Search for the cell housing the specified text and yield its [X, Y] center coordinate. 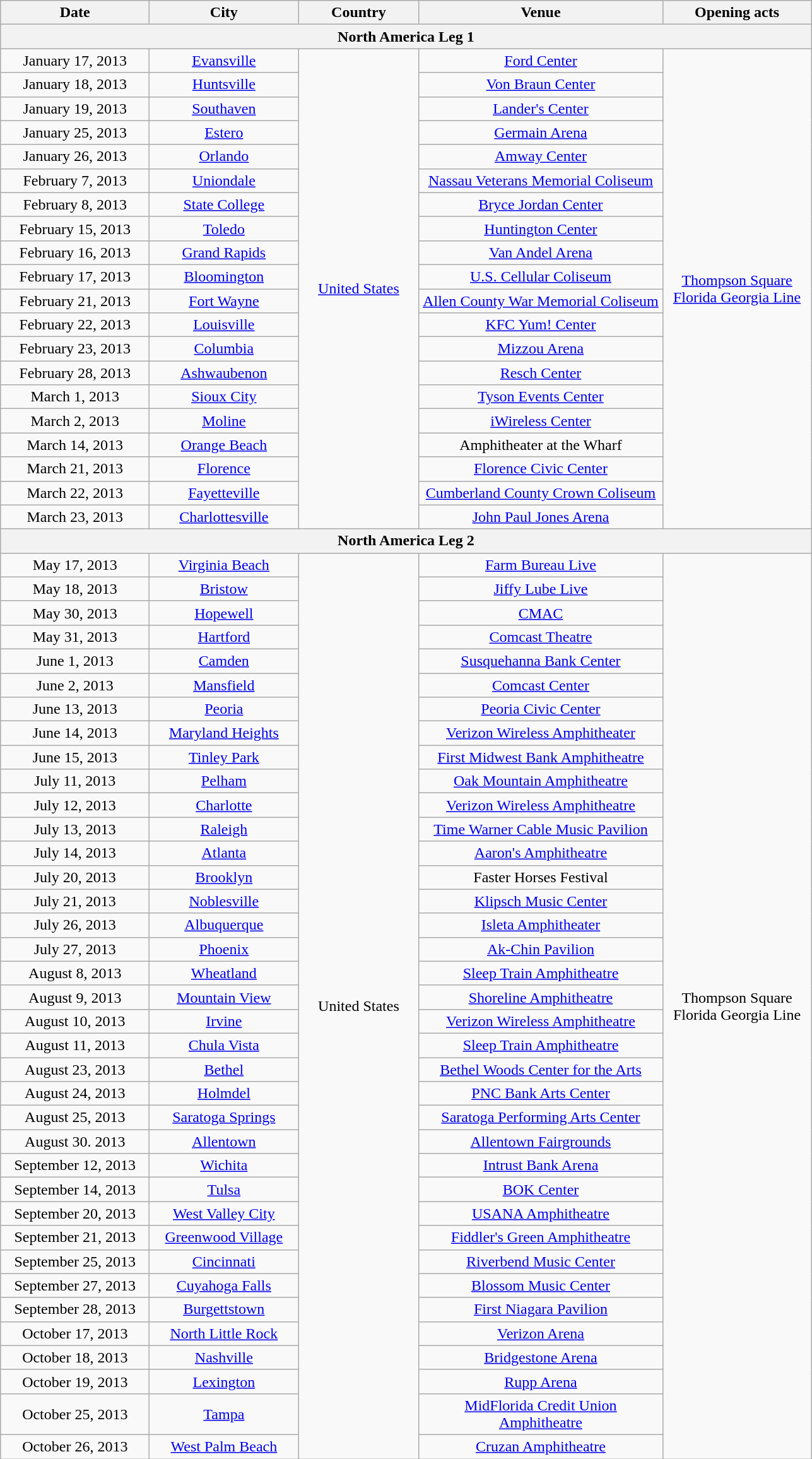
February 17, 2013 [75, 276]
Albuquerque [224, 925]
Hopewell [224, 613]
Ford Center [541, 61]
March 22, 2013 [75, 493]
Opening acts [737, 13]
Rupp Arena [541, 1381]
Brooklyn [224, 877]
Phoenix [224, 949]
Louisville [224, 325]
Hartford [224, 637]
Maryland Heights [224, 733]
Greenwood Village [224, 1237]
Allen County War Memorial Coliseum [541, 301]
March 21, 2013 [75, 469]
Moline [224, 421]
Pelham [224, 781]
Peoria Civic Center [541, 709]
Venue [541, 13]
Verizon Wireless Amphitheater [541, 733]
Irvine [224, 1021]
Burgettstown [224, 1309]
October 18, 2013 [75, 1357]
October 25, 2013 [75, 1414]
West Palm Beach [224, 1446]
Peoria [224, 709]
February 21, 2013 [75, 301]
PNC Bank Arts Center [541, 1094]
iWireless Center [541, 421]
Charlotte [224, 805]
Columbia [224, 349]
Florence Civic Center [541, 469]
Cincinnati [224, 1261]
Country [358, 13]
Susquehanna Bank Center [541, 661]
Mountain View [224, 997]
North America Leg 1 [406, 37]
Saratoga Springs [224, 1118]
Allentown Fairgrounds [541, 1142]
Nashville [224, 1357]
Tinley Park [224, 757]
July 12, 2013 [75, 805]
June 14, 2013 [75, 733]
First Midwest Bank Amphitheatre [541, 757]
Atlanta [224, 853]
Tulsa [224, 1190]
July 21, 2013 [75, 901]
May 31, 2013 [75, 637]
March 14, 2013 [75, 445]
Bloomington [224, 276]
Huntsville [224, 85]
August 24, 2013 [75, 1094]
Tyson Events Center [541, 397]
October 26, 2013 [75, 1446]
KFC Yum! Center [541, 325]
February 16, 2013 [75, 252]
Cruzan Amphitheatre [541, 1446]
July 14, 2013 [75, 853]
Bryce Jordan Center [541, 204]
Ashwaubenon [224, 373]
September 25, 2013 [75, 1261]
June 2, 2013 [75, 685]
January 25, 2013 [75, 133]
Lexington [224, 1381]
Germain Arena [541, 133]
August 8, 2013 [75, 973]
Grand Rapids [224, 252]
October 17, 2013 [75, 1333]
January 19, 2013 [75, 109]
July 20, 2013 [75, 877]
Aaron's Amphitheatre [541, 853]
February 7, 2013 [75, 180]
Wheatland [224, 973]
Chula Vista [224, 1045]
North Little Rock [224, 1333]
September 27, 2013 [75, 1285]
Ak-Chin Pavilion [541, 949]
September 20, 2013 [75, 1214]
State College [224, 204]
Mansfield [224, 685]
September 28, 2013 [75, 1309]
Orlando [224, 157]
Toledo [224, 228]
West Valley City [224, 1214]
January 17, 2013 [75, 61]
Nassau Veterans Memorial Coliseum [541, 180]
Amway Center [541, 157]
July 13, 2013 [75, 829]
February 15, 2013 [75, 228]
Sioux City [224, 397]
February 8, 2013 [75, 204]
March 23, 2013 [75, 517]
Fayetteville [224, 493]
May 30, 2013 [75, 613]
Uniondale [224, 180]
Comcast Center [541, 685]
City [224, 13]
Amphitheater at the Wharf [541, 445]
Southaven [224, 109]
Orange Beach [224, 445]
Charlottesville [224, 517]
August 25, 2013 [75, 1118]
Saratoga Performing Arts Center [541, 1118]
Isleta Amphitheater [541, 925]
U.S. Cellular Coliseum [541, 276]
Estero [224, 133]
February 22, 2013 [75, 325]
Bridgestone Arena [541, 1357]
February 23, 2013 [75, 349]
First Niagara Pavilion [541, 1309]
August 30. 2013 [75, 1142]
Van Andel Arena [541, 252]
Comcast Theatre [541, 637]
Intrust Bank Arena [541, 1166]
August 9, 2013 [75, 997]
Evansville [224, 61]
March 2, 2013 [75, 421]
September 14, 2013 [75, 1190]
Fort Wayne [224, 301]
Klipsch Music Center [541, 901]
Wichita [224, 1166]
January 26, 2013 [75, 157]
Cuyahoga Falls [224, 1285]
July 11, 2013 [75, 781]
Oak Mountain Amphitheatre [541, 781]
October 19, 2013 [75, 1381]
Tampa [224, 1414]
Virginia Beach [224, 565]
Time Warner Cable Music Pavilion [541, 829]
Florence [224, 469]
Allentown [224, 1142]
Bethel [224, 1070]
Von Braun Center [541, 85]
Mizzou Arena [541, 349]
Bristow [224, 589]
July 27, 2013 [75, 949]
BOK Center [541, 1190]
CMAC [541, 613]
USANA Amphitheatre [541, 1214]
June 1, 2013 [75, 661]
Verizon Arena [541, 1333]
February 28, 2013 [75, 373]
Riverbend Music Center [541, 1261]
August 10, 2013 [75, 1021]
May 18, 2013 [75, 589]
June 13, 2013 [75, 709]
North America Leg 2 [406, 541]
August 23, 2013 [75, 1070]
Raleigh [224, 829]
March 1, 2013 [75, 397]
MidFlorida Credit Union Amphitheatre [541, 1414]
Huntington Center [541, 228]
June 15, 2013 [75, 757]
Lander's Center [541, 109]
Noblesville [224, 901]
August 11, 2013 [75, 1045]
Shoreline Amphitheatre [541, 997]
Holmdel [224, 1094]
Resch Center [541, 373]
Farm Bureau Live [541, 565]
May 17, 2013 [75, 565]
John Paul Jones Arena [541, 517]
Bethel Woods Center for the Arts [541, 1070]
Faster Horses Festival [541, 877]
September 12, 2013 [75, 1166]
Blossom Music Center [541, 1285]
September 21, 2013 [75, 1237]
January 18, 2013 [75, 85]
Cumberland County Crown Coliseum [541, 493]
Camden [224, 661]
Jiffy Lube Live [541, 589]
Date [75, 13]
July 26, 2013 [75, 925]
Fiddler's Green Amphitheatre [541, 1237]
